Locate the cell with the specified text and output its (X, Y) center coordinate. 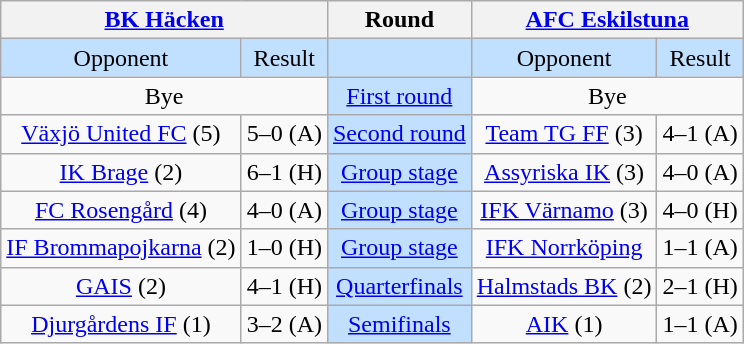
2–1 (H) (700, 286)
Halmstads BK (2) (564, 286)
AFC Eskilstuna (607, 20)
Växjö United FC (5) (121, 134)
Second round (399, 134)
4–1 (A) (700, 134)
4–1 (H) (284, 286)
IFK Norrköping (564, 248)
Djurgårdens IF (1) (121, 324)
5–0 (A) (284, 134)
Round (399, 20)
IFK Värnamo (3) (564, 210)
Assyriska IK (3) (564, 172)
IF Brommapojkarna (2) (121, 248)
BK Häcken (164, 20)
GAIS (2) (121, 286)
AIK (1) (564, 324)
6–1 (H) (284, 172)
Team TG FF (3) (564, 134)
IK Brage (2) (121, 172)
1–0 (H) (284, 248)
Semifinals (399, 324)
First round (399, 96)
Quarterfinals (399, 286)
FC Rosengård (4) (121, 210)
4–0 (H) (700, 210)
3–2 (A) (284, 324)
